Locate the cell with the specified text and output its (x, y) center coordinate. 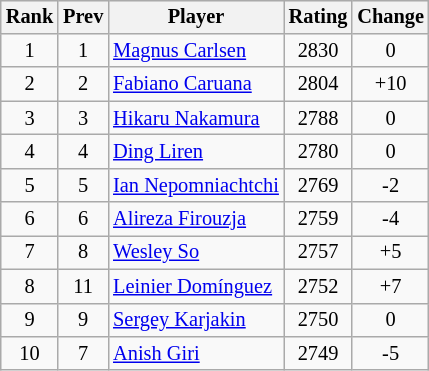
Rating (318, 17)
-4 (390, 219)
Player (196, 17)
Prev (83, 17)
2804 (318, 84)
+5 (390, 253)
Change (390, 17)
2749 (318, 354)
2830 (318, 51)
Wesley So (196, 253)
-5 (390, 354)
Magnus Carlsen (196, 51)
2780 (318, 152)
+7 (390, 286)
10 (30, 354)
Hikaru Nakamura (196, 118)
2752 (318, 286)
Sergey Karjakin (196, 320)
2788 (318, 118)
-2 (390, 185)
Rank (30, 17)
Ian Nepomniachtchi (196, 185)
2757 (318, 253)
Fabiano Caruana (196, 84)
Anish Giri (196, 354)
Ding Liren (196, 152)
2750 (318, 320)
11 (83, 286)
+10 (390, 84)
2769 (318, 185)
2759 (318, 219)
Alireza Firouzja (196, 219)
Leinier Domínguez (196, 286)
